Search for the cell housing the specified text and yield its (x, y) center coordinate. 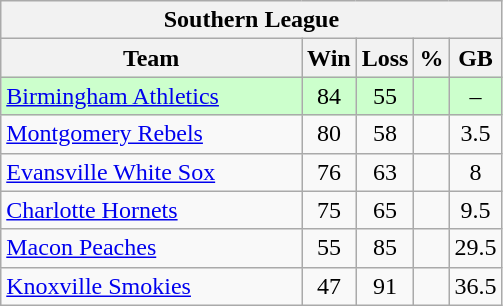
% (432, 58)
65 (385, 210)
Macon Peaches (152, 248)
58 (385, 134)
75 (330, 210)
Charlotte Hornets (152, 210)
84 (330, 96)
GB (476, 58)
Team (152, 58)
36.5 (476, 286)
80 (330, 134)
29.5 (476, 248)
85 (385, 248)
Knoxville Smokies (152, 286)
3.5 (476, 134)
– (476, 96)
Southern League (252, 20)
Win (330, 58)
Loss (385, 58)
9.5 (476, 210)
Birmingham Athletics (152, 96)
91 (385, 286)
63 (385, 172)
47 (330, 286)
8 (476, 172)
Montgomery Rebels (152, 134)
Evansville White Sox (152, 172)
76 (330, 172)
